For the text-containing cell, return its midpoint in [X, Y] coordinate format. 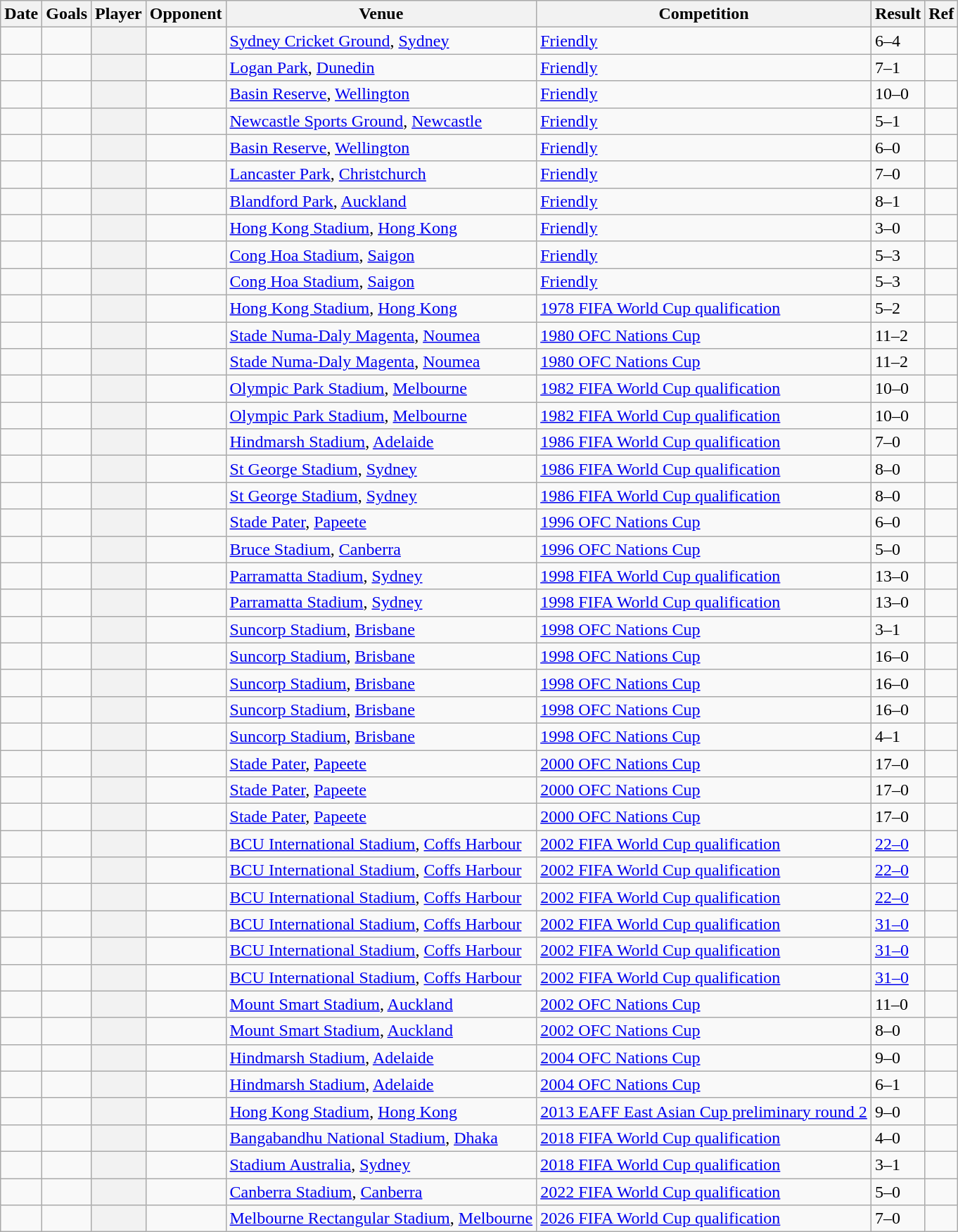
Venue [381, 14]
Bruce Stadium, Canberra [381, 549]
11–0 [898, 1004]
Logan Park, Dunedin [381, 68]
5–2 [898, 308]
Stadium Australia, Sydney [381, 1164]
Competition [704, 14]
Newcastle Sports Ground, Newcastle [381, 121]
2013 EAFF East Asian Cup preliminary round 2 [704, 1111]
Ref [941, 14]
3–0 [898, 228]
6–4 [898, 41]
7–1 [898, 68]
Bangabandhu National Stadium, Dhaka [381, 1138]
Date [21, 14]
1978 FIFA World Cup qualification [704, 308]
Blandford Park, Auckland [381, 201]
8–1 [898, 201]
5–1 [898, 121]
Sydney Cricket Ground, Sydney [381, 41]
Opponent [186, 14]
6–1 [898, 1084]
Player [119, 14]
Canberra Stadium, Canberra [381, 1192]
4–0 [898, 1138]
4–1 [898, 736]
Melbourne Rectangular Stadium, Melbourne [381, 1219]
Lancaster Park, Christchurch [381, 174]
Goals [67, 14]
2022 FIFA World Cup qualification [704, 1192]
2026 FIFA World Cup qualification [704, 1219]
Result [898, 14]
